Capture the cell that displays the provided text and extract its (x, y) central coordinate. 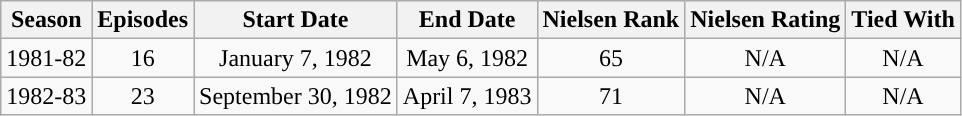
23 (143, 96)
Season (46, 20)
April 7, 1983 (467, 96)
Start Date (296, 20)
1981-82 (46, 58)
September 30, 1982 (296, 96)
January 7, 1982 (296, 58)
Nielsen Rank (611, 20)
End Date (467, 20)
71 (611, 96)
Tied With (903, 20)
1982-83 (46, 96)
Nielsen Rating (766, 20)
16 (143, 58)
65 (611, 58)
May 6, 1982 (467, 58)
Episodes (143, 20)
